Output the [x, y] coordinate of the center of the cell containing the given text.  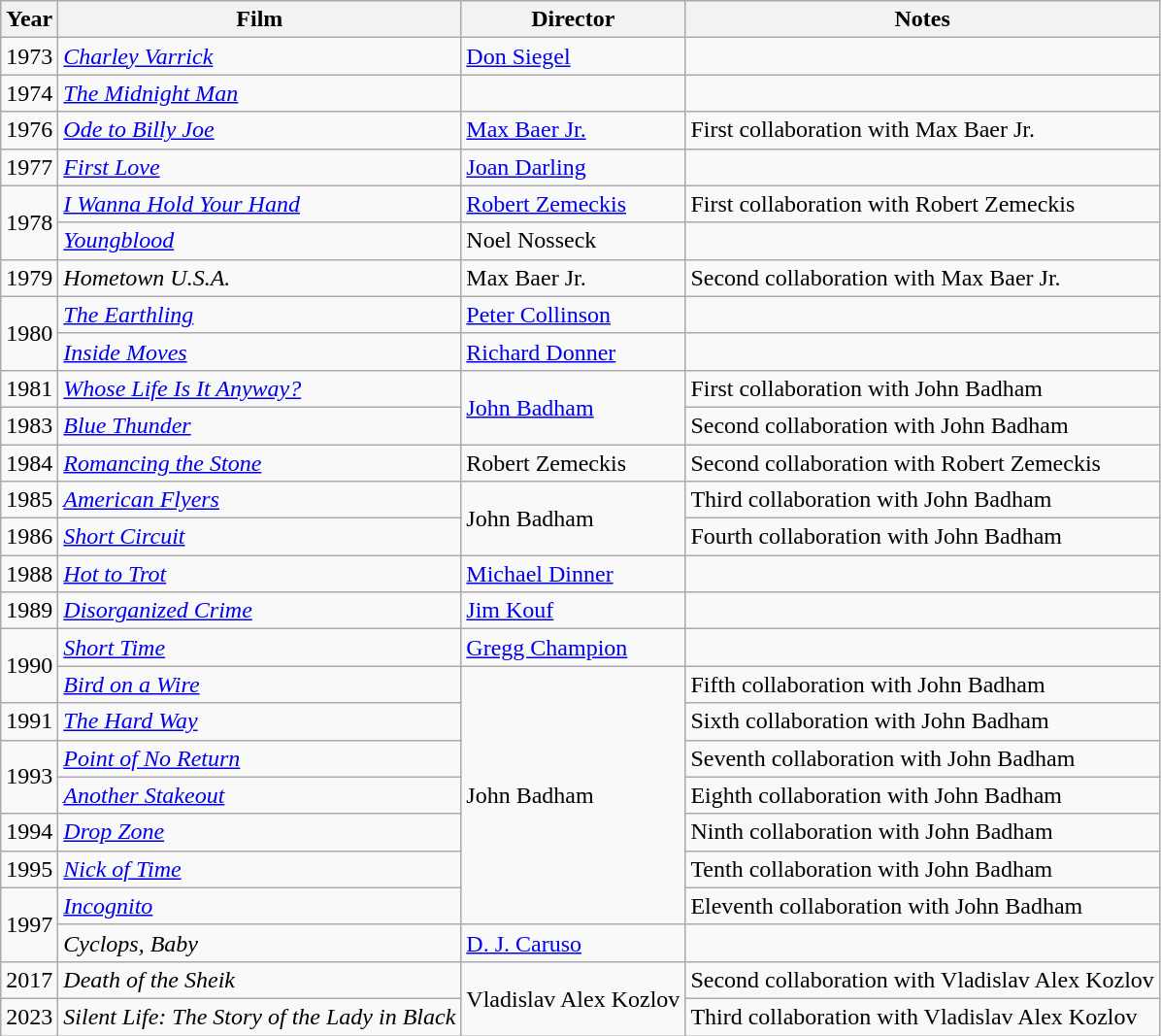
Fifth collaboration with John Badham [922, 685]
Richard Donner [573, 351]
Year [29, 19]
D. J. Caruso [573, 943]
Disorganized Crime [260, 611]
The Hard Way [260, 721]
Third collaboration with Vladislav Alex Kozlov [922, 1017]
1973 [29, 56]
Incognito [260, 906]
Point of No Return [260, 758]
Third collaboration with John Badham [922, 500]
1979 [29, 278]
Film [260, 19]
1974 [29, 93]
1986 [29, 537]
1995 [29, 869]
First collaboration with Robert Zemeckis [922, 204]
1977 [29, 167]
1997 [29, 924]
Cyclops, Baby [260, 943]
Ode to Billy Joe [260, 130]
The Midnight Man [260, 93]
Inside Moves [260, 351]
Second collaboration with John Badham [922, 425]
Whose Life Is It Anyway? [260, 388]
Nick of Time [260, 869]
Second collaboration with Vladislav Alex Kozlov [922, 980]
1983 [29, 425]
Hometown U.S.A. [260, 278]
1991 [29, 721]
Michael Dinner [573, 574]
Bird on a Wire [260, 685]
Noel Nosseck [573, 241]
1993 [29, 777]
1978 [29, 222]
1985 [29, 500]
Eleventh collaboration with John Badham [922, 906]
Drop Zone [260, 832]
Silent Life: The Story of the Lady in Black [260, 1017]
First collaboration with John Badham [922, 388]
Second collaboration with Robert Zemeckis [922, 463]
1988 [29, 574]
2017 [29, 980]
Romancing the Stone [260, 463]
Seventh collaboration with John Badham [922, 758]
Tenth collaboration with John Badham [922, 869]
2023 [29, 1017]
Notes [922, 19]
1984 [29, 463]
Charley Varrick [260, 56]
Gregg Champion [573, 648]
American Flyers [260, 500]
1994 [29, 832]
Joan Darling [573, 167]
Short Circuit [260, 537]
First collaboration with Max Baer Jr. [922, 130]
Eighth collaboration with John Badham [922, 795]
Ninth collaboration with John Badham [922, 832]
Jim Kouf [573, 611]
I Wanna Hold Your Hand [260, 204]
Hot to Trot [260, 574]
Second collaboration with Max Baer Jr. [922, 278]
Vladislav Alex Kozlov [573, 998]
1981 [29, 388]
1989 [29, 611]
Death of the Sheik [260, 980]
Short Time [260, 648]
Peter Collinson [573, 315]
Director [573, 19]
Blue Thunder [260, 425]
Don Siegel [573, 56]
1976 [29, 130]
Sixth collaboration with John Badham [922, 721]
First Love [260, 167]
1980 [29, 333]
Fourth collaboration with John Badham [922, 537]
1990 [29, 666]
Another Stakeout [260, 795]
Youngblood [260, 241]
The Earthling [260, 315]
